Pinpoint the cell where the given text exists, returning its (x, y) midpoint coordinate. 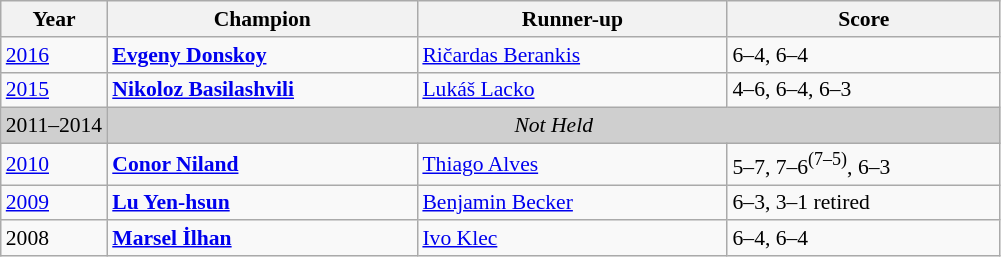
2016 (54, 55)
Runner-up (572, 19)
4–6, 6–4, 6–3 (864, 90)
6–3, 3–1 retired (864, 203)
Not Held (554, 126)
Ričardas Berankis (572, 55)
Conor Niland (262, 164)
2008 (54, 239)
2009 (54, 203)
5–7, 7–6(7–5), 6–3 (864, 164)
Lu Yen-hsun (262, 203)
Year (54, 19)
2010 (54, 164)
2015 (54, 90)
Benjamin Becker (572, 203)
Lukáš Lacko (572, 90)
Thiago Alves (572, 164)
Champion (262, 19)
Evgeny Donskoy (262, 55)
Score (864, 19)
Ivo Klec (572, 239)
Nikoloz Basilashvili (262, 90)
Marsel İlhan (262, 239)
2011–2014 (54, 126)
